Return (x, y) of the center of cell containing provided text 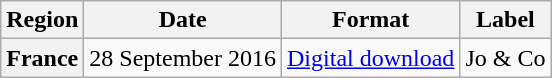
Digital download (371, 58)
Date (183, 20)
Jo & Co (506, 58)
Region (42, 20)
Format (371, 20)
France (42, 58)
Label (506, 20)
28 September 2016 (183, 58)
